From the cell containing the given text, extract its center point as (X, Y) coordinate. 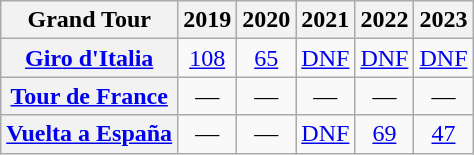
69 (384, 134)
65 (266, 58)
Grand Tour (90, 20)
47 (444, 134)
Tour de France (90, 96)
Vuelta a España (90, 134)
Giro d'Italia (90, 58)
108 (208, 58)
2021 (326, 20)
2022 (384, 20)
2023 (444, 20)
2019 (208, 20)
2020 (266, 20)
